Detect which cell encompasses the target text, then output its [X, Y] center coordinate. 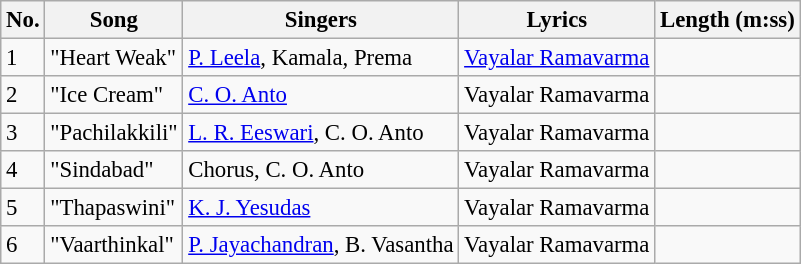
4 [23, 170]
2 [23, 95]
1 [23, 58]
"Vaarthinkal" [114, 245]
Song [114, 20]
Lyrics [557, 20]
Chorus, C. O. Anto [321, 170]
Singers [321, 20]
"Pachilakkili" [114, 133]
"Sindabad" [114, 170]
"Heart Weak" [114, 58]
No. [23, 20]
6 [23, 245]
5 [23, 208]
"Ice Cream" [114, 95]
C. O. Anto [321, 95]
"Thapaswini" [114, 208]
3 [23, 133]
K. J. Yesudas [321, 208]
P. Leela, Kamala, Prema [321, 58]
P. Jayachandran, B. Vasantha [321, 245]
L. R. Eeswari, C. O. Anto [321, 133]
Length (m:ss) [728, 20]
